Search for the cell housing the specified text and yield its (x, y) center coordinate. 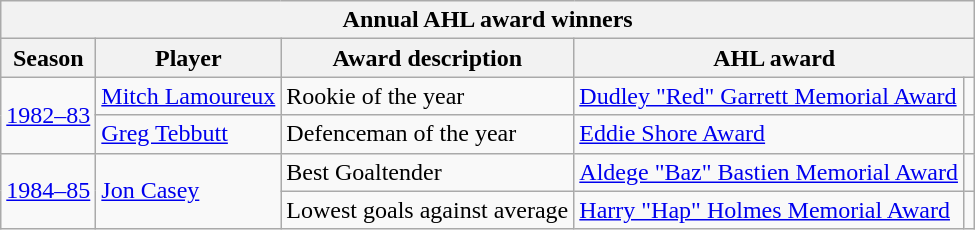
Eddie Shore Award (769, 134)
Annual AHL award winners (488, 20)
Jon Casey (188, 191)
Harry "Hap" Holmes Memorial Award (769, 210)
Defenceman of the year (428, 134)
Rookie of the year (428, 96)
AHL award (774, 58)
Mitch Lamoureux (188, 96)
1984–85 (48, 191)
Season (48, 58)
Player (188, 58)
Greg Tebbutt (188, 134)
Aldege "Baz" Bastien Memorial Award (769, 172)
1982–83 (48, 115)
Award description (428, 58)
Dudley "Red" Garrett Memorial Award (769, 96)
Best Goaltender (428, 172)
Lowest goals against average (428, 210)
